Determine the (X, Y) coordinate at the center of the cell enclosing the given text.  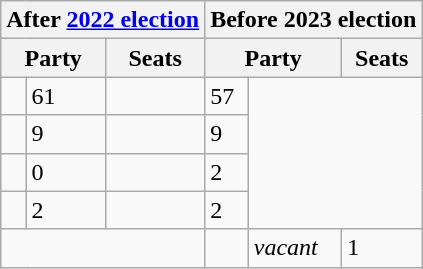
vacant (294, 248)
57 (227, 96)
After 2022 election (103, 20)
Before 2023 election (314, 20)
1 (382, 248)
61 (66, 96)
0 (66, 172)
